Detect which cell encompasses the target text, then output its [x, y] center coordinate. 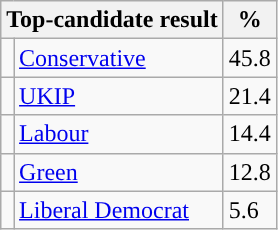
Conservative [119, 58]
45.8 [250, 58]
Green [119, 172]
14.4 [250, 134]
5.6 [250, 210]
Top-candidate result [112, 20]
21.4 [250, 96]
Liberal Democrat [119, 210]
UKIP [119, 96]
Labour [119, 134]
% [250, 20]
12.8 [250, 172]
